Identify which cell holds the provided text, then report its [X, Y] central coordinate. 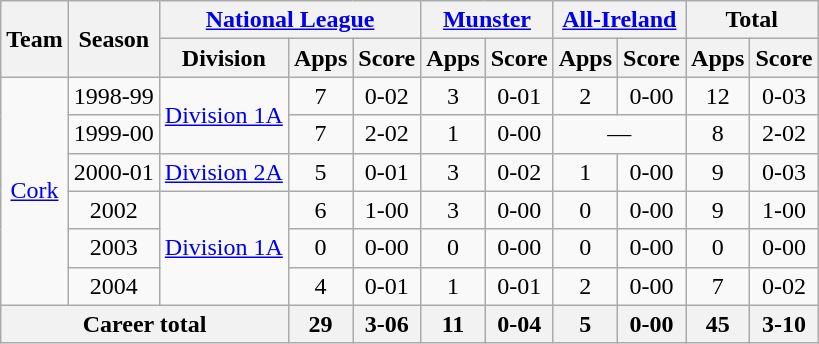
Total [752, 20]
2000-01 [114, 172]
11 [453, 324]
Munster [487, 20]
— [619, 134]
Career total [145, 324]
1998-99 [114, 96]
Team [35, 39]
3-10 [784, 324]
Cork [35, 191]
2002 [114, 210]
2004 [114, 286]
0-04 [519, 324]
All-Ireland [619, 20]
45 [718, 324]
2003 [114, 248]
12 [718, 96]
4 [320, 286]
3-06 [387, 324]
Division [224, 58]
8 [718, 134]
6 [320, 210]
1999-00 [114, 134]
National League [290, 20]
Season [114, 39]
29 [320, 324]
Division 2A [224, 172]
